Identify which cell holds the provided text, then report its (X, Y) central coordinate. 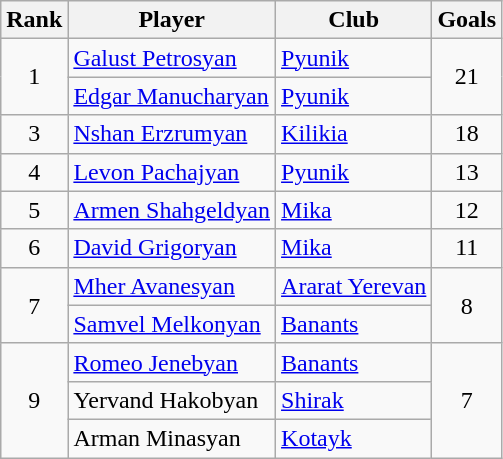
Nshan Erzrumyan (172, 134)
Ararat Yerevan (354, 286)
11 (467, 248)
5 (34, 210)
Player (172, 20)
Kilikia (354, 134)
Yervand Hakobyan (172, 400)
6 (34, 248)
12 (467, 210)
Mher Avanesyan (172, 286)
Galust Petrosyan (172, 58)
Shirak (354, 400)
Kotayk (354, 438)
Levon Pachajyan (172, 172)
Romeo Jenebyan (172, 362)
Goals (467, 20)
9 (34, 400)
Club (354, 20)
David Grigoryan (172, 248)
3 (34, 134)
Samvel Melkonyan (172, 324)
Armen Shahgeldyan (172, 210)
21 (467, 77)
Rank (34, 20)
13 (467, 172)
Arman Minasyan (172, 438)
4 (34, 172)
18 (467, 134)
1 (34, 77)
Edgar Manucharyan (172, 96)
8 (467, 305)
